Locate the cell with the specified text and output its [X, Y] center coordinate. 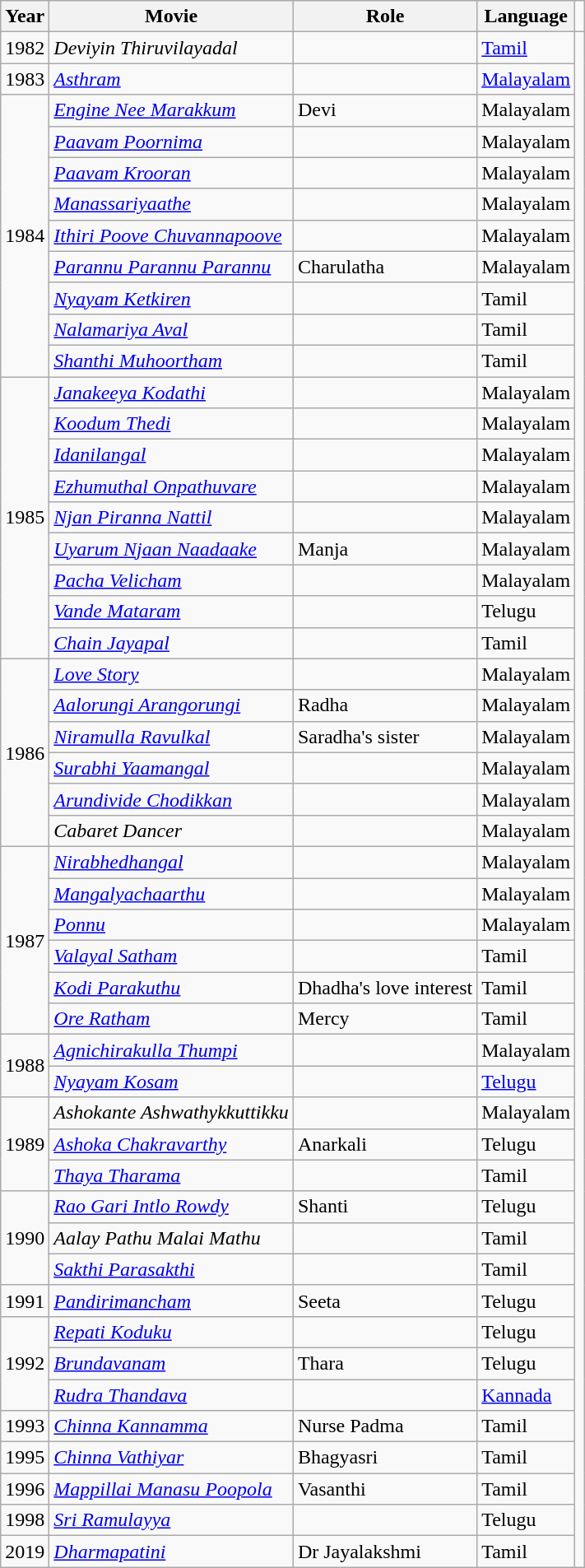
1990 [25, 1238]
Nalamariya Aval [171, 329]
Aalorungi Arangorungi [171, 705]
Chinna Vathiyar [171, 1458]
Engine Nee Marakkum [171, 110]
Pacha Velicham [171, 580]
1988 [25, 1066]
1986 [25, 752]
Dr Jayalakshmi [385, 1552]
1989 [25, 1144]
Agnichirakulla Thumpi [171, 1050]
Kannada [527, 1395]
Dharmapatini [171, 1552]
Repati Koduku [171, 1332]
Ashoka Chakravarthy [171, 1144]
Thara [385, 1363]
1995 [25, 1458]
Nyayam Ketkiren [171, 298]
1992 [25, 1363]
Vande Mataram [171, 612]
Seeta [385, 1300]
Njan Piranna Nattil [171, 518]
Role [385, 16]
1983 [25, 79]
Cabaret Dancer [171, 831]
1996 [25, 1489]
Manassariyaathe [171, 204]
Ore Ratham [171, 1019]
Niramulla Ravulkal [171, 737]
1993 [25, 1426]
1991 [25, 1300]
1998 [25, 1520]
Pandirimancham [171, 1300]
Janakeeya Kodathi [171, 393]
Brundavanam [171, 1363]
Ithiri Poove Chuvannapoove [171, 235]
1984 [25, 235]
Charulatha [385, 267]
Paavam Krooran [171, 173]
Mangalyachaarthu [171, 893]
Nirabhedhangal [171, 862]
Vasanthi [385, 1489]
Mercy [385, 1019]
Manja [385, 549]
Radha [385, 705]
Saradha's sister [385, 737]
Ezhumuthal Onpathuvare [171, 486]
Uyarum Njaan Naadaake [171, 549]
Mappillai Manasu Poopola [171, 1489]
Paavam Poornima [171, 142]
2019 [25, 1552]
Nyayam Kosam [171, 1082]
Year [25, 16]
Surabhi Yaamangal [171, 768]
Valayal Satham [171, 956]
Kodi Parakuthu [171, 988]
1982 [25, 48]
Deviyin Thiruvilayadal [171, 48]
Bhagyasri [385, 1458]
Love Story [171, 674]
Parannu Parannu Parannu [171, 267]
Movie [171, 16]
Arundivide Chodikkan [171, 799]
Chinna Kannamma [171, 1426]
Rao Gari Intlo Rowdy [171, 1207]
Shanthi Muhoortham [171, 361]
1987 [25, 940]
Nurse Padma [385, 1426]
Rudra Thandava [171, 1395]
Chain Jayapal [171, 643]
Sri Ramulayya [171, 1520]
Sakthi Parasakthi [171, 1269]
Language [527, 16]
Aalay Pathu Malai Mathu [171, 1238]
Ashokante Ashwathykkuttikku [171, 1113]
Dhadha's love interest [385, 988]
Shanti [385, 1207]
Thaya Tharama [171, 1175]
1985 [25, 519]
Devi [385, 110]
Anarkali [385, 1144]
Asthram [171, 79]
Idanilangal [171, 455]
Ponnu [171, 925]
Koodum Thedi [171, 424]
